Scan for the cell matching the given text and deliver its [X, Y] coordinate at center. 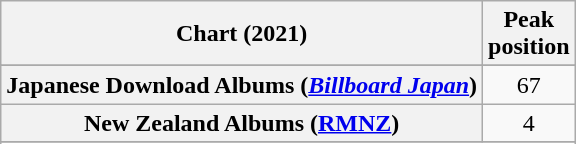
New Zealand Albums (RMNZ) [242, 123]
67 [529, 85]
4 [529, 123]
Chart (2021) [242, 34]
Peakposition [529, 34]
Japanese Download Albums (Billboard Japan) [242, 85]
